Find where the given text appears and provide that cell's center as (x, y) coordinate. 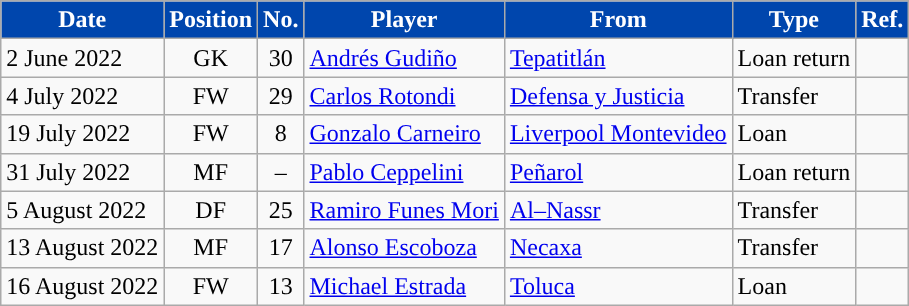
29 (281, 96)
Ramiro Funes Mori (404, 210)
Type (794, 20)
From (618, 20)
No. (281, 20)
19 July 2022 (82, 134)
Defensa y Justicia (618, 96)
4 July 2022 (82, 96)
Gonzalo Carneiro (404, 134)
GK (211, 58)
Player (404, 20)
Tepatitlán (618, 58)
Carlos Rotondi (404, 96)
Liverpool Montevideo (618, 134)
5 August 2022 (82, 210)
Position (211, 20)
25 (281, 210)
16 August 2022 (82, 286)
31 July 2022 (82, 172)
Alonso Escoboza (404, 248)
Michael Estrada (404, 286)
Ref. (882, 20)
– (281, 172)
Necaxa (618, 248)
DF (211, 210)
13 (281, 286)
Peñarol (618, 172)
13 August 2022 (82, 248)
Pablo Ceppelini (404, 172)
8 (281, 134)
Al–Nassr (618, 210)
Andrés Gudiño (404, 58)
2 June 2022 (82, 58)
17 (281, 248)
Toluca (618, 286)
30 (281, 58)
Date (82, 20)
